Pinpoint the cell where the given text exists, returning its (X, Y) midpoint coordinate. 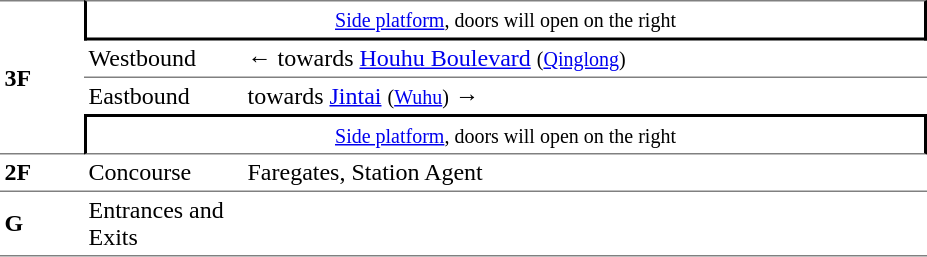
Concourse (164, 173)
3F (42, 77)
2F (42, 173)
Faregates, Station Agent (585, 173)
Entrances and Exits (164, 224)
Westbound (164, 58)
towards Jintai (Wuhu) → (585, 95)
← towards Houhu Boulevard (Qinglong) (585, 58)
Eastbound (164, 95)
G (42, 224)
